Return the [x, y] coordinate for the center point of the cell that contains the specified text.  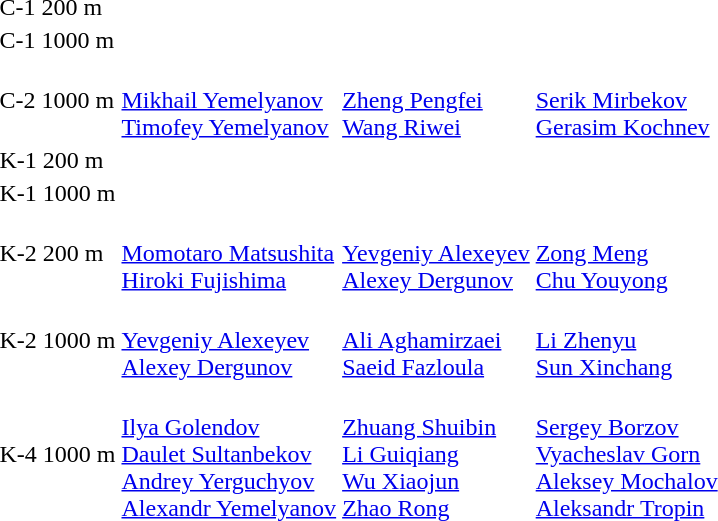
Ali AghamirzaeiSaeid Fazloula [436, 340]
Mikhail YemelyanovTimofey Yemelyanov [229, 100]
Zheng PengfeiWang Riwei [436, 100]
Momotaro MatsushitaHiroki Fujishima [229, 253]
